Return the (x, y) coordinate for the center point of the cell that contains the specified text.  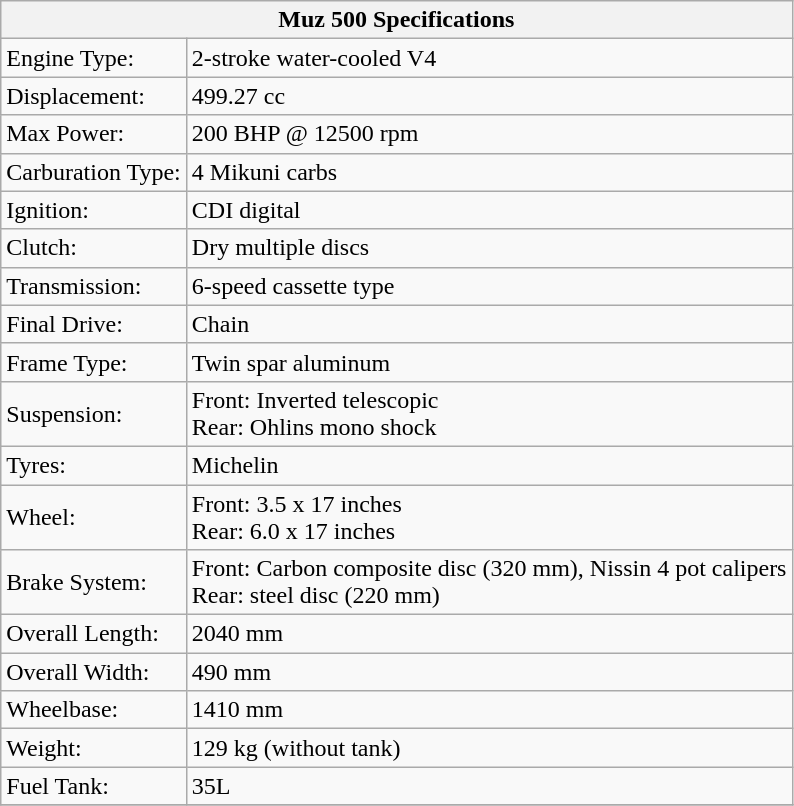
Carburation Type: (94, 172)
Michelin (489, 465)
Overall Length: (94, 634)
Final Drive: (94, 324)
Weight: (94, 748)
Wheelbase: (94, 710)
1410 mm (489, 710)
Front: Carbon composite disc (320 mm), Nissin 4 pot calipersRear: steel disc (220 mm) (489, 582)
Engine Type: (94, 58)
6-speed cassette type (489, 286)
CDI digital (489, 210)
Max Power: (94, 134)
4 Mikuni carbs (489, 172)
Frame Type: (94, 362)
Dry multiple discs (489, 248)
Muz 500 Specifications (396, 20)
Tyres: (94, 465)
Twin spar aluminum (489, 362)
Displacement: (94, 96)
Fuel Tank: (94, 786)
499.27 cc (489, 96)
Wheel: (94, 516)
129 kg (without tank) (489, 748)
Suspension: (94, 414)
Ignition: (94, 210)
Brake System: (94, 582)
Chain (489, 324)
Clutch: (94, 248)
Overall Width: (94, 672)
2-stroke water-cooled V4 (489, 58)
2040 mm (489, 634)
Front: 3.5 x 17 inchesRear: 6.0 x 17 inches (489, 516)
Front: Inverted telescopicRear: Ohlins mono shock (489, 414)
Transmission: (94, 286)
200 BHP @ 12500 rpm (489, 134)
490 mm (489, 672)
35L (489, 786)
